Find where the given text appears and provide that cell's center as (x, y) coordinate. 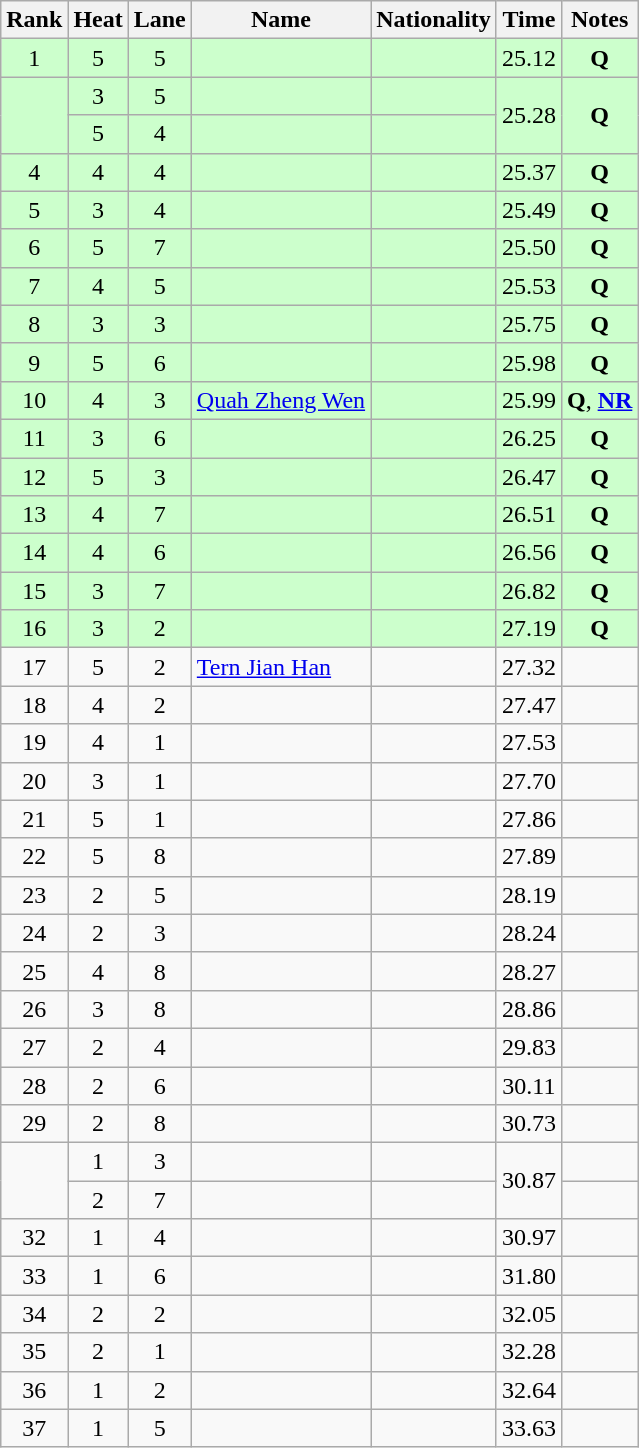
27.19 (528, 629)
25.37 (528, 172)
27.86 (528, 819)
26.56 (528, 553)
26.47 (528, 477)
13 (34, 515)
26 (34, 1009)
Nationality (434, 20)
27.53 (528, 743)
27.32 (528, 667)
Tern Jian Han (280, 667)
30.87 (528, 1181)
30.11 (528, 1085)
25.50 (528, 248)
32.05 (528, 1314)
Q, NR (599, 400)
34 (34, 1314)
27.70 (528, 781)
23 (34, 895)
27.47 (528, 705)
26.51 (528, 515)
35 (34, 1352)
Heat (98, 20)
25.49 (528, 210)
33 (34, 1276)
25.28 (528, 115)
25.99 (528, 400)
25.98 (528, 362)
9 (34, 362)
Notes (599, 20)
30.73 (528, 1124)
32.28 (528, 1352)
15 (34, 591)
Lane (160, 20)
10 (34, 400)
19 (34, 743)
32.64 (528, 1390)
25.75 (528, 324)
25.53 (528, 286)
30.97 (528, 1238)
26.82 (528, 591)
28.19 (528, 895)
22 (34, 857)
14 (34, 553)
25.12 (528, 58)
29 (34, 1124)
Time (528, 20)
17 (34, 667)
26.25 (528, 438)
Quah Zheng Wen (280, 400)
25 (34, 971)
16 (34, 629)
28.27 (528, 971)
12 (34, 477)
32 (34, 1238)
29.83 (528, 1047)
37 (34, 1428)
28.24 (528, 933)
27.89 (528, 857)
28 (34, 1085)
36 (34, 1390)
Rank (34, 20)
20 (34, 781)
28.86 (528, 1009)
18 (34, 705)
24 (34, 933)
27 (34, 1047)
31.80 (528, 1276)
33.63 (528, 1428)
11 (34, 438)
21 (34, 819)
Name (280, 20)
